Identify which cell holds the provided text, then report its (x, y) central coordinate. 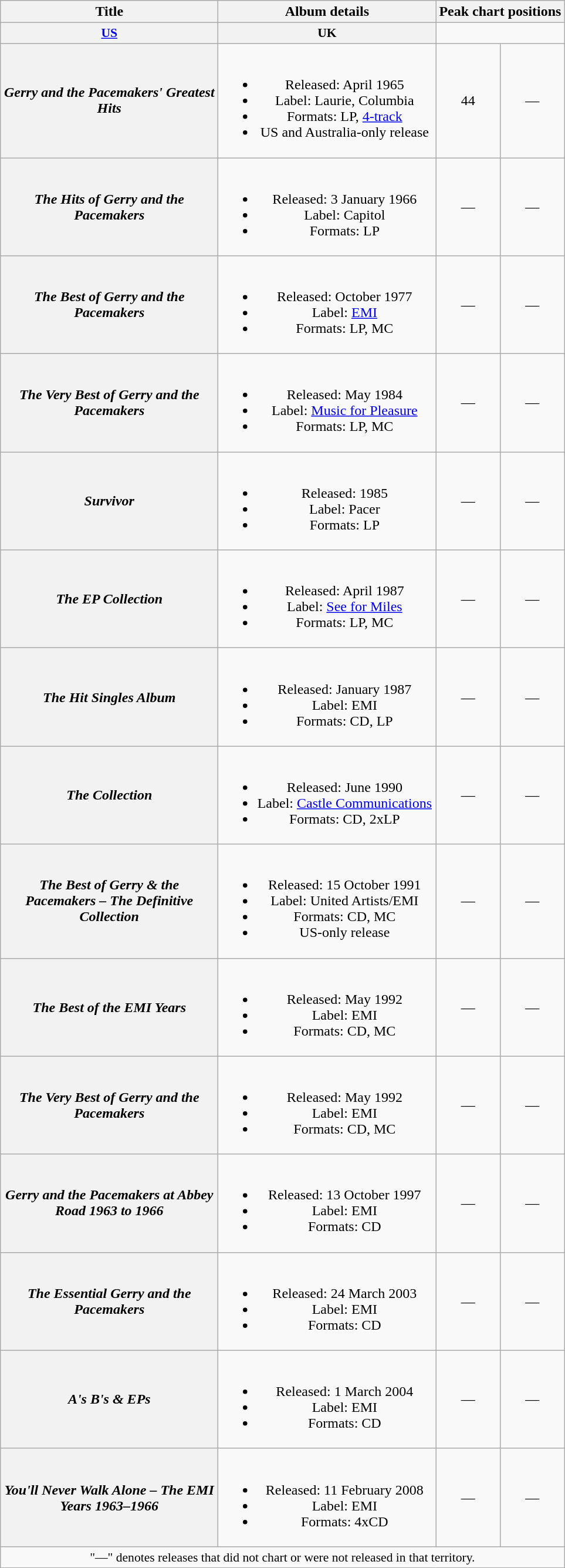
The Best of Gerry and the Pacemakers (109, 305)
A's B's & EPs (109, 1400)
Released: October 1977Label: EMIFormats: LP, MC (327, 305)
Title (109, 12)
The Collection (109, 795)
The Best of the EMI Years (109, 1007)
The EP Collection (109, 599)
Released: 11 February 2008Label: EMIFormats: 4xCD (327, 1497)
Peak chart positions (500, 12)
Gerry and the Pacemakers at Abbey Road 1963 to 1966 (109, 1203)
Released: 15 October 1991Label: United Artists/EMIFormats: CD, MCUS-only release (327, 901)
Released: May 1984Label: Music for PleasureFormats: LP, MC (327, 403)
Released: April 1987Label: See for MilesFormats: LP, MC (327, 599)
Released: April 1965Label: Laurie, ColumbiaFormats: LP, 4-trackUS and Australia-only release (327, 100)
Survivor (109, 501)
Released: 1985Label: PacerFormats: LP (327, 501)
Gerry and the Pacemakers' Greatest Hits (109, 100)
UK (327, 33)
Released: January 1987Label: EMIFormats: CD, LP (327, 697)
The Best of Gerry & the Pacemakers – The Definitive Collection (109, 901)
The Hit Singles Album (109, 697)
US (109, 33)
The Hits of Gerry and the Pacemakers (109, 207)
Released: 3 January 1966Label: CapitolFormats: LP (327, 207)
"—" denotes releases that did not chart or were not released in that territory. (283, 1557)
The Essential Gerry and the Pacemakers (109, 1301)
Released: June 1990Label: Castle CommunicationsFormats: CD, 2xLP (327, 795)
Album details (327, 12)
Released: 24 March 2003Label: EMIFormats: CD (327, 1301)
44 (468, 100)
Released: 13 October 1997Label: EMIFormats: CD (327, 1203)
Released: 1 March 2004Label: EMIFormats: CD (327, 1400)
You'll Never Walk Alone – The EMI Years 1963–1966 (109, 1497)
